From the cell containing the given text, extract its center point as [x, y] coordinate. 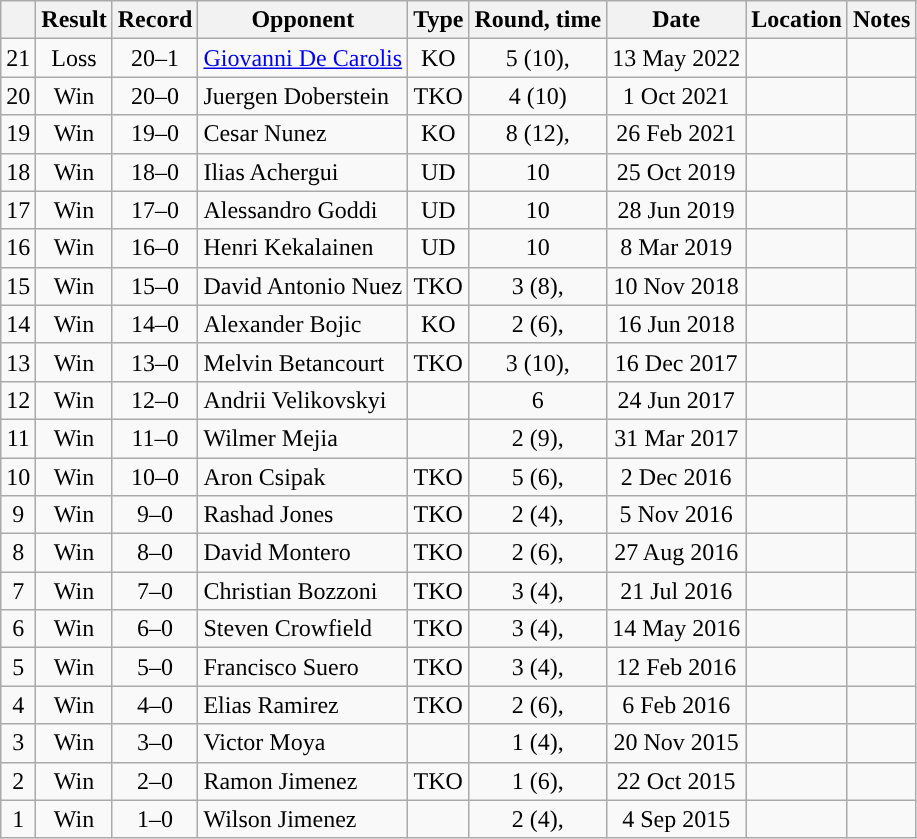
16 [18, 248]
12–0 [155, 400]
2 [18, 781]
4 Sep 2015 [676, 819]
Type [438, 20]
Ramon Jimenez [303, 781]
Andrii Velikovskyi [303, 400]
22 Oct 2015 [676, 781]
9–0 [155, 515]
14–0 [155, 324]
Opponent [303, 20]
19–0 [155, 134]
20 [18, 96]
Round, time [538, 20]
1 Oct 2021 [676, 96]
1 (6), [538, 781]
15 [18, 286]
19 [18, 134]
5 Nov 2016 [676, 515]
8–0 [155, 553]
Francisco Suero [303, 667]
21 Jul 2016 [676, 591]
Victor Moya [303, 743]
Aron Csipak [303, 477]
Christian Bozzoni [303, 591]
David Montero [303, 553]
4 (10) [538, 96]
17–0 [155, 210]
3 (10), [538, 362]
8 [18, 553]
24 Jun 2017 [676, 400]
14 May 2016 [676, 629]
9 [18, 515]
20–1 [155, 58]
12 [18, 400]
18 [18, 172]
6 Feb 2016 [676, 705]
28 Jun 2019 [676, 210]
Steven Crowfield [303, 629]
Notes [881, 20]
27 Aug 2016 [676, 553]
Loss [74, 58]
Wilmer Mejia [303, 438]
5 (6), [538, 477]
Elias Ramirez [303, 705]
Wilson Jimenez [303, 819]
Juergen Doberstein [303, 96]
31 Mar 2017 [676, 438]
5–0 [155, 667]
13 May 2022 [676, 58]
16–0 [155, 248]
10–0 [155, 477]
2 Dec 2016 [676, 477]
17 [18, 210]
15–0 [155, 286]
Result [74, 20]
Location [797, 20]
7–0 [155, 591]
3–0 [155, 743]
1 (4), [538, 743]
26 Feb 2021 [676, 134]
1 [18, 819]
2–0 [155, 781]
5 [18, 667]
Cesar Nunez [303, 134]
Henri Kekalainen [303, 248]
2 (9), [538, 438]
Melvin Betancourt [303, 362]
Ilias Achergui [303, 172]
13 [18, 362]
11 [18, 438]
Rashad Jones [303, 515]
David Antonio Nuez [303, 286]
Record [155, 20]
3 (8), [538, 286]
20 Nov 2015 [676, 743]
16 Jun 2018 [676, 324]
20–0 [155, 96]
Alexander Bojic [303, 324]
8 Mar 2019 [676, 248]
6–0 [155, 629]
14 [18, 324]
7 [18, 591]
3 [18, 743]
1–0 [155, 819]
Giovanni De Carolis [303, 58]
10 Nov 2018 [676, 286]
5 (10), [538, 58]
16 Dec 2017 [676, 362]
Date [676, 20]
25 Oct 2019 [676, 172]
4–0 [155, 705]
21 [18, 58]
11–0 [155, 438]
8 (12), [538, 134]
12 Feb 2016 [676, 667]
13–0 [155, 362]
4 [18, 705]
18–0 [155, 172]
Alessandro Goddi [303, 210]
